Find where the given text appears and provide that cell's center as [x, y] coordinate. 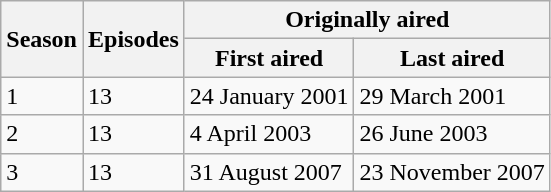
Last aired [452, 58]
2 [42, 134]
Episodes [133, 39]
1 [42, 96]
26 June 2003 [452, 134]
Originally aired [367, 20]
31 August 2007 [269, 172]
4 April 2003 [269, 134]
24 January 2001 [269, 96]
29 March 2001 [452, 96]
First aired [269, 58]
3 [42, 172]
23 November 2007 [452, 172]
Season [42, 39]
